Identify which cell holds the provided text, then report its (X, Y) central coordinate. 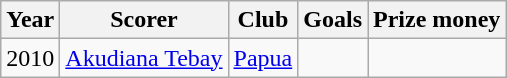
2010 (30, 58)
Prize money (437, 20)
Papua (263, 58)
Club (263, 20)
Scorer (144, 20)
Akudiana Tebay (144, 58)
Year (30, 20)
Goals (333, 20)
